Return (x, y) of the center of cell containing provided text 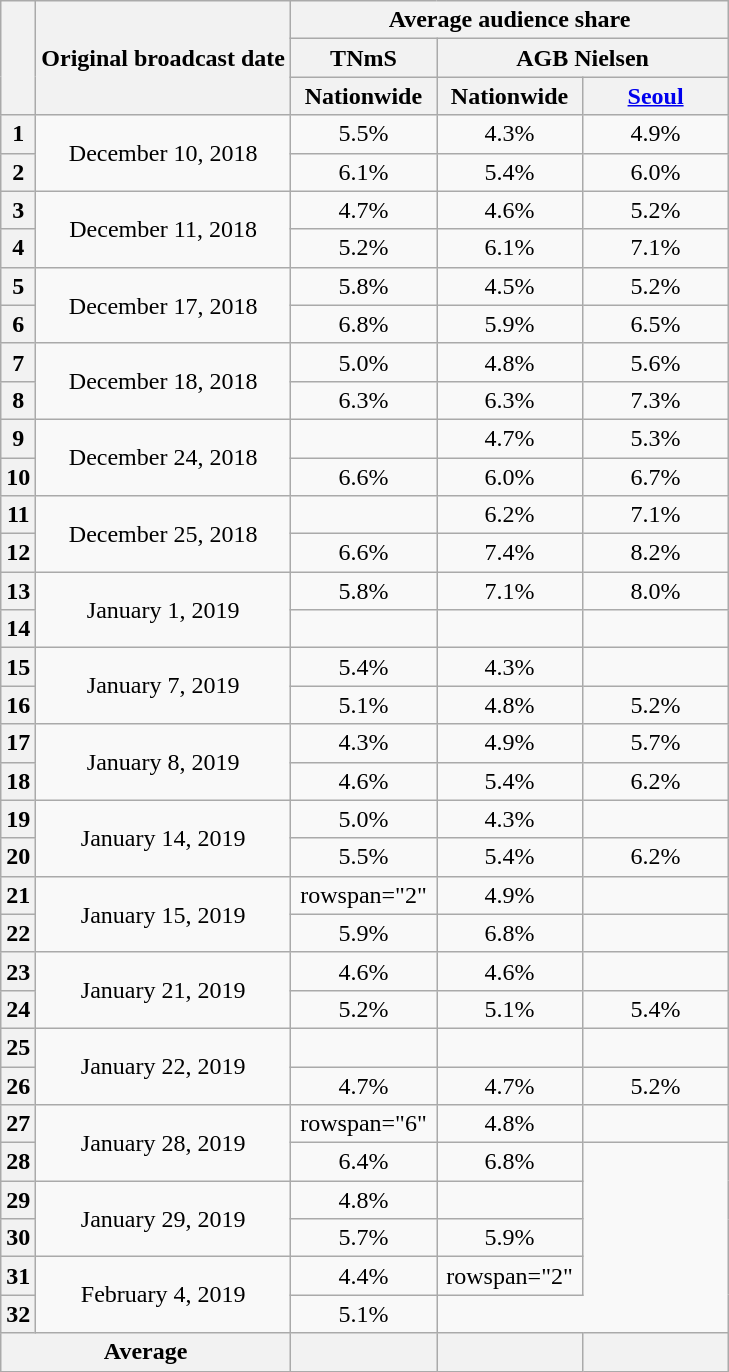
17 (18, 743)
6.5% (656, 324)
January 22, 2019 (164, 1066)
15 (18, 667)
January 15, 2019 (164, 914)
rowspan="6" (363, 1124)
16 (18, 705)
29 (18, 1200)
12 (18, 553)
26 (18, 1085)
20 (18, 857)
22 (18, 933)
January 1, 2019 (164, 610)
December 24, 2018 (164, 457)
Seoul (656, 96)
8.0% (656, 591)
32 (18, 1314)
8 (18, 400)
January 28, 2019 (164, 1143)
21 (18, 895)
Average audience share (509, 20)
January 21, 2019 (164, 990)
December 17, 2018 (164, 305)
December 10, 2018 (164, 153)
TNmS (363, 58)
December 11, 2018 (164, 229)
19 (18, 819)
3 (18, 210)
December 18, 2018 (164, 381)
6.7% (656, 477)
30 (18, 1238)
14 (18, 629)
Average (146, 1352)
January 29, 2019 (164, 1219)
4.5% (509, 286)
5 (18, 286)
February 4, 2019 (164, 1295)
11 (18, 515)
27 (18, 1124)
18 (18, 781)
31 (18, 1276)
7.3% (656, 400)
January 14, 2019 (164, 838)
January 7, 2019 (164, 686)
9 (18, 438)
6.4% (363, 1162)
2 (18, 172)
10 (18, 477)
1 (18, 134)
13 (18, 591)
7 (18, 362)
8.2% (656, 553)
6 (18, 324)
Original broadcast date (164, 58)
January 8, 2019 (164, 762)
25 (18, 1047)
23 (18, 971)
4.4% (363, 1276)
4 (18, 248)
AGB Nielsen (582, 58)
24 (18, 1009)
28 (18, 1162)
5.3% (656, 438)
December 25, 2018 (164, 534)
7.4% (509, 553)
5.6% (656, 362)
